Pinpoint the cell where the given text exists, returning its (x, y) midpoint coordinate. 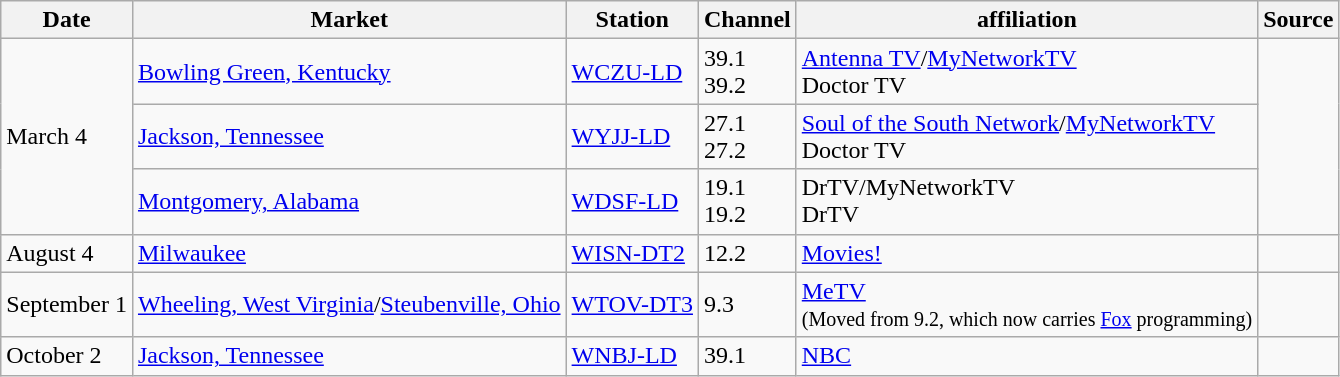
27.1 27.2 (747, 136)
Channel (747, 20)
Source (1298, 20)
Antenna TV/MyNetworkTVDoctor TV (1026, 72)
Wheeling, West Virginia/Steubenville, Ohio (349, 304)
Movies! (1026, 253)
39.1 (747, 356)
August 4 (67, 253)
WNBJ-LD (632, 356)
Montgomery, Alabama (349, 202)
affiliation (1026, 20)
39.139.2 (747, 72)
19.1 19.2 (747, 202)
Bowling Green, Kentucky (349, 72)
Market (349, 20)
Station (632, 20)
October 2 (67, 356)
DrTV/MyNetworkTV DrTV (1026, 202)
MeTV(Moved from 9.2, which now carries Fox programming) (1026, 304)
March 4 (67, 136)
9.3 (747, 304)
WCZU-LD (632, 72)
September 1 (67, 304)
NBC (1026, 356)
Soul of the South Network/MyNetworkTV Doctor TV (1026, 136)
12.2 (747, 253)
WYJJ-LD (632, 136)
WISN-DT2 (632, 253)
Milwaukee (349, 253)
WTOV-DT3 (632, 304)
Date (67, 20)
WDSF-LD (632, 202)
